Pinpoint the cell where the given text exists, returning its [x, y] midpoint coordinate. 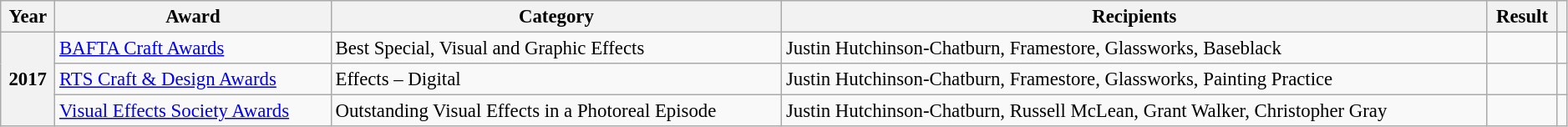
2017 [28, 80]
RTS Craft & Design Awards [193, 79]
Justin Hutchinson-Chatburn, Framestore, Glassworks, Baseblack [1134, 48]
Effects – Digital [556, 79]
Visual Effects Society Awards [193, 111]
Category [556, 17]
Outstanding Visual Effects in a Photoreal Episode [556, 111]
Award [193, 17]
Year [28, 17]
BAFTA Craft Awards [193, 48]
Recipients [1134, 17]
Result [1522, 17]
Justin Hutchinson-Chatburn, Russell McLean, Grant Walker, Christopher Gray [1134, 111]
Best Special, Visual and Graphic Effects [556, 48]
Justin Hutchinson-Chatburn, Framestore, Glassworks, Painting Practice [1134, 79]
